Locate the cell with the specified text and output its (x, y) center coordinate. 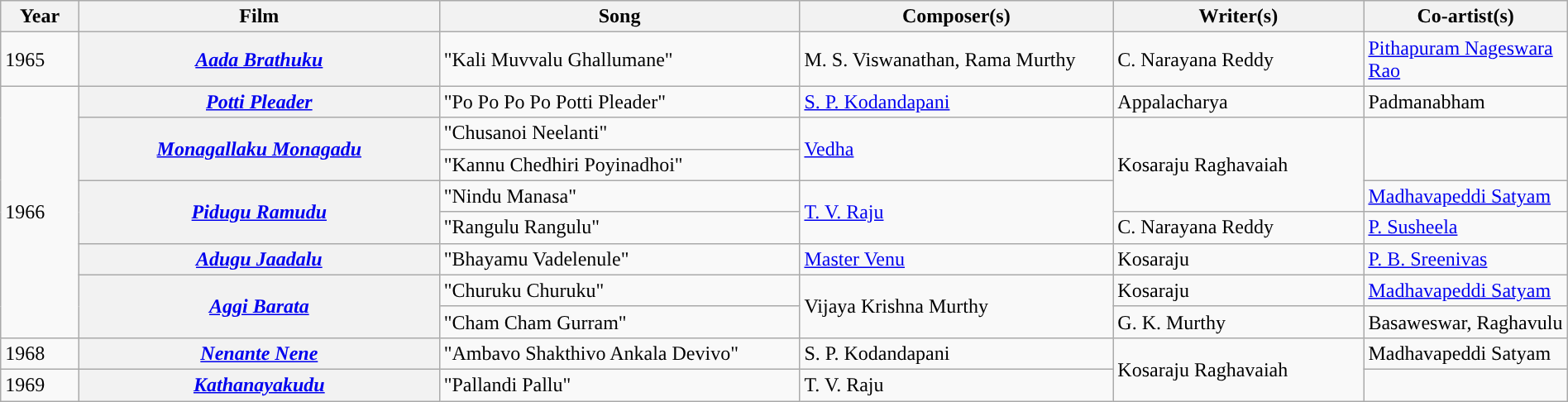
G. K. Murthy (1239, 322)
Co-artist(s) (1465, 17)
Kathanayakudu (259, 385)
"Bhayamu Vadelenule" (619, 259)
Vijaya Krishna Murthy (956, 306)
Monagallaku Monagadu (259, 149)
Aada Brathuku (259, 60)
M. S. Viswanathan, Rama Murthy (956, 60)
Padmanabham (1465, 102)
P. B. Sreenivas (1465, 259)
Potti Pleader (259, 102)
"Cham Cham Gurram" (619, 322)
"Kannu Chedhiri Poyinadhoi" (619, 165)
"Churuku Churuku" (619, 290)
Vedha (956, 149)
"Ambavo Shakthivo Ankala Devivo" (619, 353)
Song (619, 17)
1968 (40, 353)
Master Venu (956, 259)
1965 (40, 60)
Composer(s) (956, 17)
P. Susheela (1465, 227)
Pithapuram Nageswara Rao (1465, 60)
Pidugu Ramudu (259, 212)
Aggi Barata (259, 306)
Year (40, 17)
"Kali Muvvalu Ghallumane" (619, 60)
"Nindu Manasa" (619, 196)
"Pallandi Pallu" (619, 385)
"Po Po Po Po Potti Pleader" (619, 102)
Basaweswar, Raghavulu (1465, 322)
Nenante Nene (259, 353)
Writer(s) (1239, 17)
Film (259, 17)
1969 (40, 385)
"Rangulu Rangulu" (619, 227)
Appalacharya (1239, 102)
Adugu Jaadalu (259, 259)
"Chusanoi Neelanti" (619, 133)
1966 (40, 212)
